Capture the cell that displays the provided text and extract its [x, y] central coordinate. 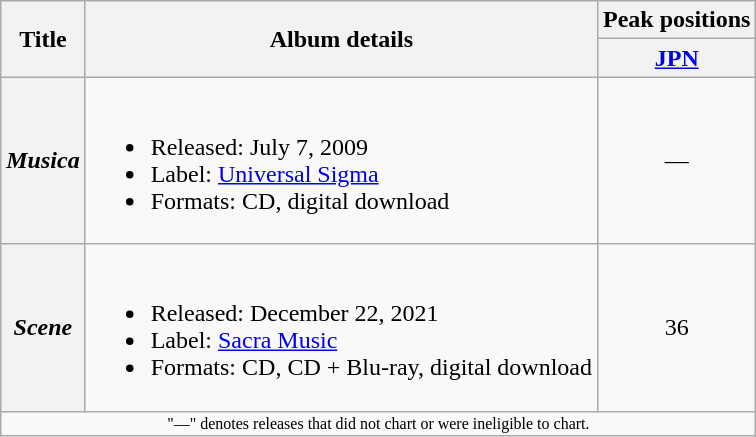
36 [677, 328]
Title [43, 39]
Musica [43, 160]
Released: July 7, 2009 Label: Universal SigmaFormats: CD, digital download [341, 160]
Peak positions [677, 20]
Released: December 22, 2021 Label: Sacra MusicFormats: CD, CD + Blu-ray, digital download [341, 328]
Album details [341, 39]
— [677, 160]
JPN [677, 58]
Scene [43, 328]
"—" denotes releases that did not chart or were ineligible to chart. [378, 423]
